Return [X, Y] of the center of cell containing provided text 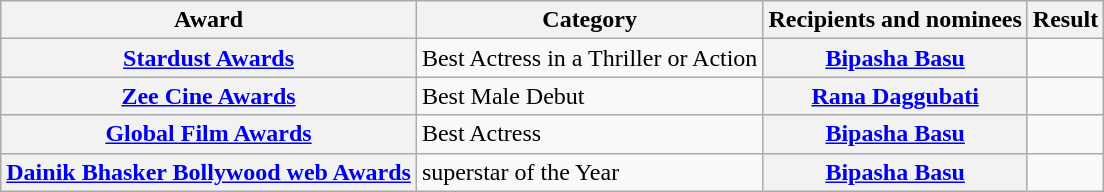
Global Film Awards [209, 134]
Zee Cine Awards [209, 96]
Result [1065, 20]
Dainik Bhasker Bollywood web Awards [209, 172]
Category [590, 20]
superstar of the Year [590, 172]
Recipients and nominees [895, 20]
Best Male Debut [590, 96]
Rana Daggubati [895, 96]
Best Actress [590, 134]
Stardust Awards [209, 58]
Award [209, 20]
Best Actress in a Thriller or Action [590, 58]
